Scan for the cell matching the given text and deliver its (X, Y) coordinate at center. 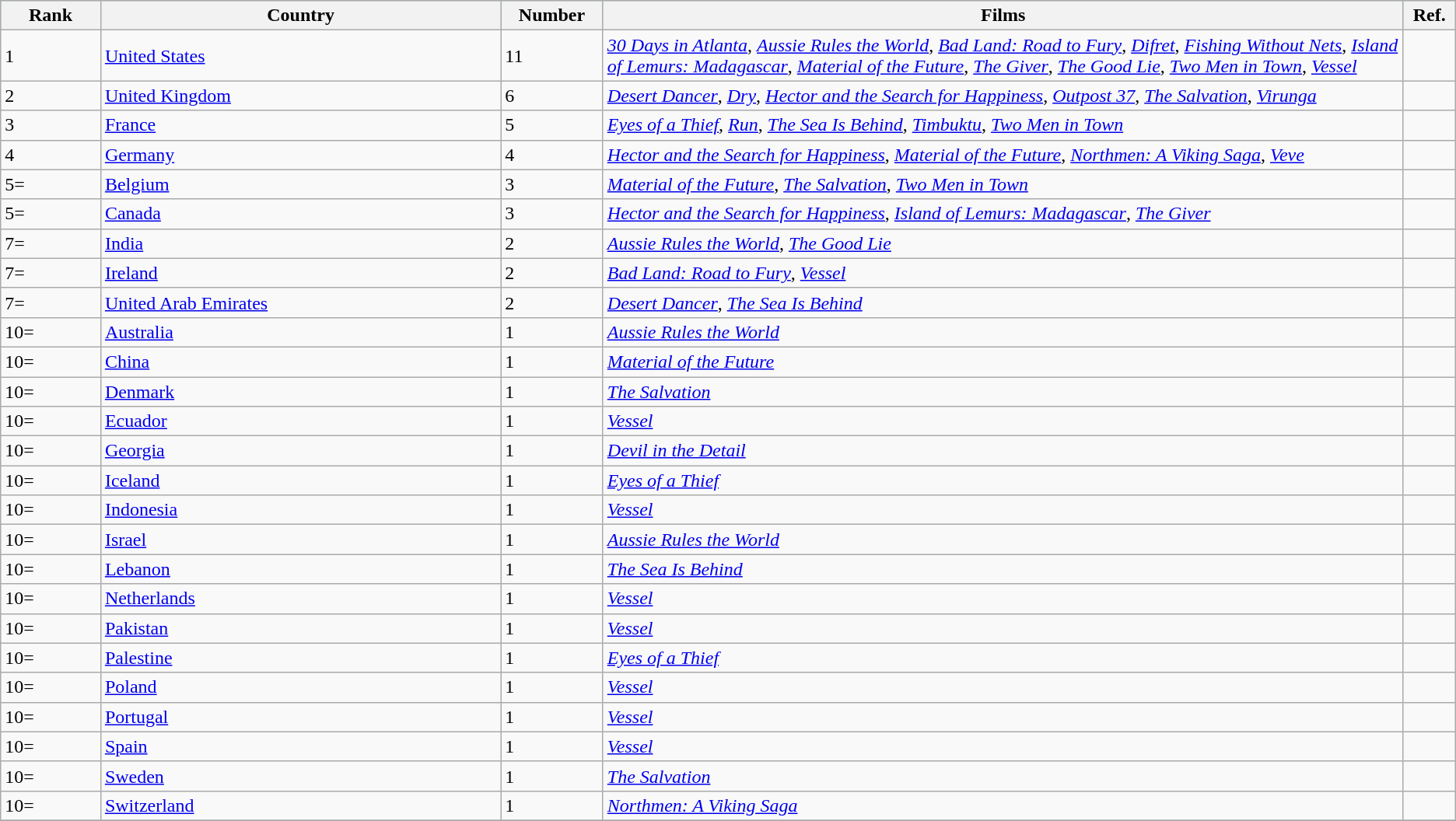
Sweden (300, 776)
11 (552, 56)
Spain (300, 746)
Hector and the Search for Happiness, Material of the Future, Northmen: A Viking Saga, Veve (1003, 155)
The Sea Is Behind (1003, 569)
Material of the Future (1003, 362)
Israel (300, 540)
Netherlands (300, 599)
Material of the Future, The Salvation, Two Men in Town (1003, 184)
Belgium (300, 184)
France (300, 125)
Indonesia (300, 510)
Poland (300, 687)
Australia (300, 332)
Films (1003, 16)
United Arab Emirates (300, 302)
China (300, 362)
5 (552, 125)
Iceland (300, 480)
United Kingdom (300, 96)
Number (552, 16)
Switzerland (300, 805)
United States (300, 56)
Country (300, 16)
Desert Dancer, Dry, Hector and the Search for Happiness, Outpost 37, The Salvation, Virunga (1003, 96)
Ecuador (300, 421)
Rank (51, 16)
Lebanon (300, 569)
Bad Land: Road to Fury, Vessel (1003, 273)
Desert Dancer, The Sea Is Behind (1003, 302)
Eyes of a Thief, Run, The Sea Is Behind, Timbuktu, Two Men in Town (1003, 125)
Pakistan (300, 628)
Georgia (300, 451)
Palestine (300, 658)
India (300, 243)
Denmark (300, 391)
Northmen: A Viking Saga (1003, 805)
Ref. (1430, 16)
Aussie Rules the World, The Good Lie (1003, 243)
Germany (300, 155)
Canada (300, 214)
Hector and the Search for Happiness, Island of Lemurs: Madagascar, The Giver (1003, 214)
Portugal (300, 717)
Devil in the Detail (1003, 451)
6 (552, 96)
Ireland (300, 273)
